Extract the (x, y) coordinate from the center of the cell holding the provided text.  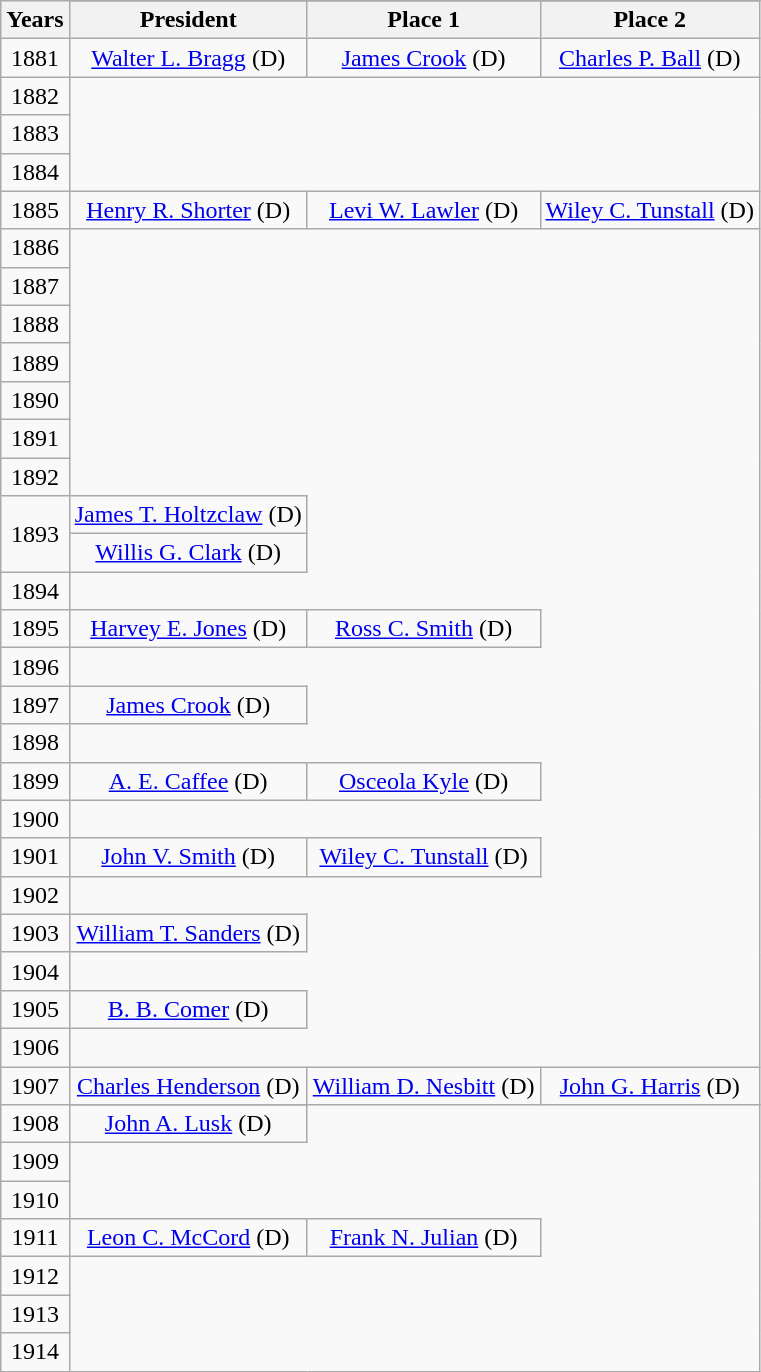
1903 (35, 933)
Harvey E. Jones (D) (188, 629)
Charles Henderson (D) (188, 1085)
William T. Sanders (D) (188, 933)
Place 2 (650, 20)
1891 (35, 438)
Place 1 (424, 20)
1882 (35, 96)
Henry R. Shorter (D) (188, 210)
1912 (35, 1276)
1906 (35, 1047)
A. E. Caffee (D) (188, 781)
1908 (35, 1124)
1902 (35, 895)
1907 (35, 1085)
1884 (35, 172)
John V. Smith (D) (188, 857)
Ross C. Smith (D) (424, 629)
1897 (35, 705)
1898 (35, 743)
1881 (35, 58)
1901 (35, 857)
Levi W. Lawler (D) (424, 210)
John A. Lusk (D) (188, 1124)
Charles P. Ball (D) (650, 58)
1892 (35, 477)
1896 (35, 667)
1900 (35, 819)
B. B. Comer (D) (188, 1009)
President (188, 20)
Walter L. Bragg (D) (188, 58)
James T. Holtzclaw (D) (188, 515)
1885 (35, 210)
1895 (35, 629)
1911 (35, 1238)
1904 (35, 971)
William D. Nesbitt (D) (424, 1085)
1887 (35, 286)
1910 (35, 1200)
1905 (35, 1009)
1890 (35, 400)
John G. Harris (D) (650, 1085)
1899 (35, 781)
Osceola Kyle (D) (424, 781)
1909 (35, 1162)
Years (35, 20)
1913 (35, 1314)
1886 (35, 248)
1914 (35, 1352)
Leon C. McCord (D) (188, 1238)
1893 (35, 534)
Willis G. Clark (D) (188, 553)
1889 (35, 362)
1888 (35, 324)
1883 (35, 134)
Frank N. Julian (D) (424, 1238)
1894 (35, 591)
